Find where the given text appears and provide that cell's center as (X, Y) coordinate. 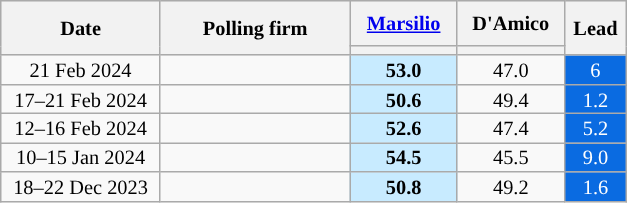
47.4 (510, 128)
17–21 Feb 2024 (81, 98)
Polling firm (255, 28)
Marsilio (404, 22)
10–15 Jan 2024 (81, 156)
49.2 (510, 186)
6 (595, 70)
D'Amico (510, 22)
1.2 (595, 98)
12–16 Feb 2024 (81, 128)
54.5 (404, 156)
52.6 (404, 128)
50.6 (404, 98)
53.0 (404, 70)
45.5 (510, 156)
Lead (595, 28)
Date (81, 28)
49.4 (510, 98)
21 Feb 2024 (81, 70)
5.2 (595, 128)
9.0 (595, 156)
18–22 Dec 2023 (81, 186)
47.0 (510, 70)
1.6 (595, 186)
50.8 (404, 186)
